Return [x, y] of the center of cell containing provided text 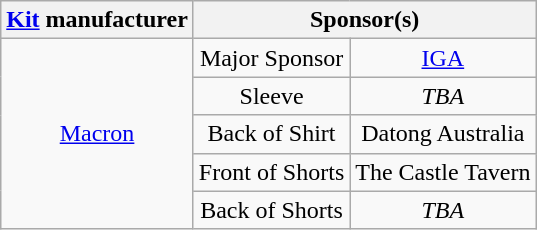
IGA [443, 58]
Back of Shorts [271, 210]
Sleeve [271, 96]
Major Sponsor [271, 58]
Back of Shirt [271, 134]
The Castle Tavern [443, 172]
Datong Australia [443, 134]
Kit manufacturer [98, 20]
Macron [98, 134]
Front of Shorts [271, 172]
Sponsor(s) [364, 20]
